Locate the cell with the specified text and output its [x, y] center coordinate. 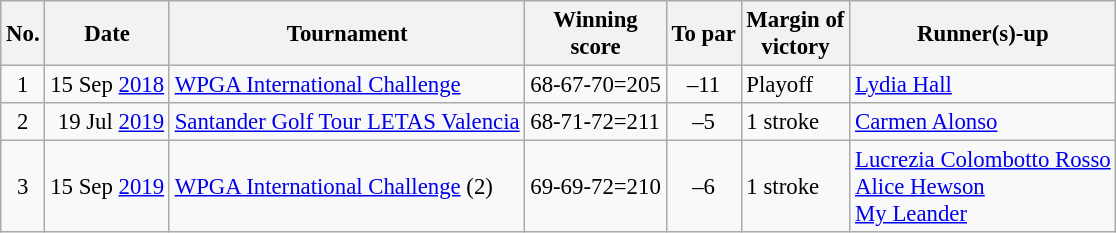
68-67-70=205 [596, 85]
15 Sep 2018 [107, 85]
Date [107, 34]
To par [704, 34]
68-71-72=211 [596, 122]
3 [23, 187]
69-69-72=210 [596, 187]
–6 [704, 187]
Lucrezia Colombotto Rosso Alice Hewson My Leander [983, 187]
15 Sep 2019 [107, 187]
19 Jul 2019 [107, 122]
Tournament [347, 34]
No. [23, 34]
WPGA International Challenge [347, 85]
Playoff [796, 85]
Lydia Hall [983, 85]
2 [23, 122]
WPGA International Challenge (2) [347, 187]
–11 [704, 85]
Carmen Alonso [983, 122]
Runner(s)-up [983, 34]
Winningscore [596, 34]
Margin ofvictory [796, 34]
Santander Golf Tour LETAS Valencia [347, 122]
–5 [704, 122]
1 [23, 85]
